Scan for the cell matching the given text and deliver its (X, Y) coordinate at center. 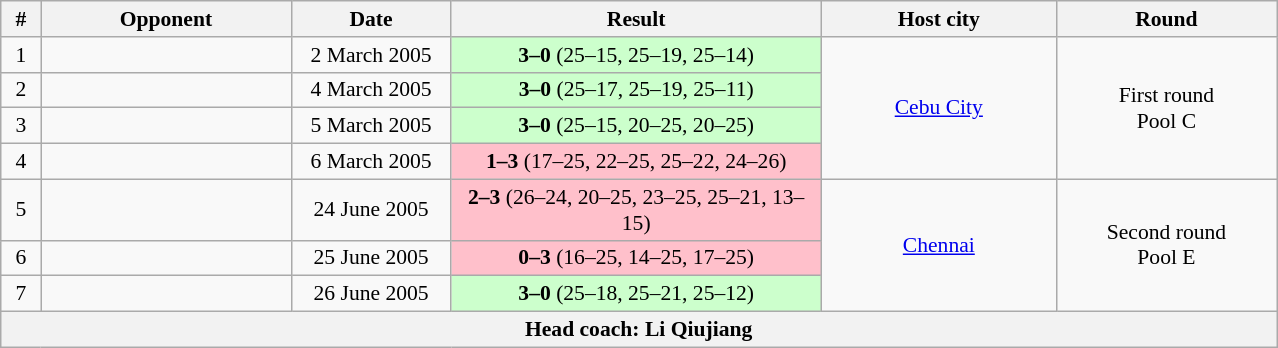
2 (21, 90)
1 (21, 55)
4 (21, 162)
5 (21, 210)
# (21, 19)
6 (21, 258)
5 March 2005 (371, 126)
6 March 2005 (371, 162)
26 June 2005 (371, 294)
2–3 (26–24, 20–25, 23–25, 25–21, 13–15) (636, 210)
Round (1166, 19)
First roundPool C (1166, 108)
Opponent (166, 19)
7 (21, 294)
1–3 (17–25, 22–25, 25–22, 24–26) (636, 162)
Result (636, 19)
3 (21, 126)
25 June 2005 (371, 258)
Chennai (938, 245)
24 June 2005 (371, 210)
2 March 2005 (371, 55)
3–0 (25–15, 20–25, 20–25) (636, 126)
Host city (938, 19)
Head coach: Li Qiujiang (639, 330)
4 March 2005 (371, 90)
Second roundPool E (1166, 245)
0–3 (16–25, 14–25, 17–25) (636, 258)
3–0 (25–15, 25–19, 25–14) (636, 55)
Cebu City (938, 108)
3–0 (25–17, 25–19, 25–11) (636, 90)
3–0 (25–18, 25–21, 25–12) (636, 294)
Date (371, 19)
